Search for the cell housing the specified text and yield its [x, y] center coordinate. 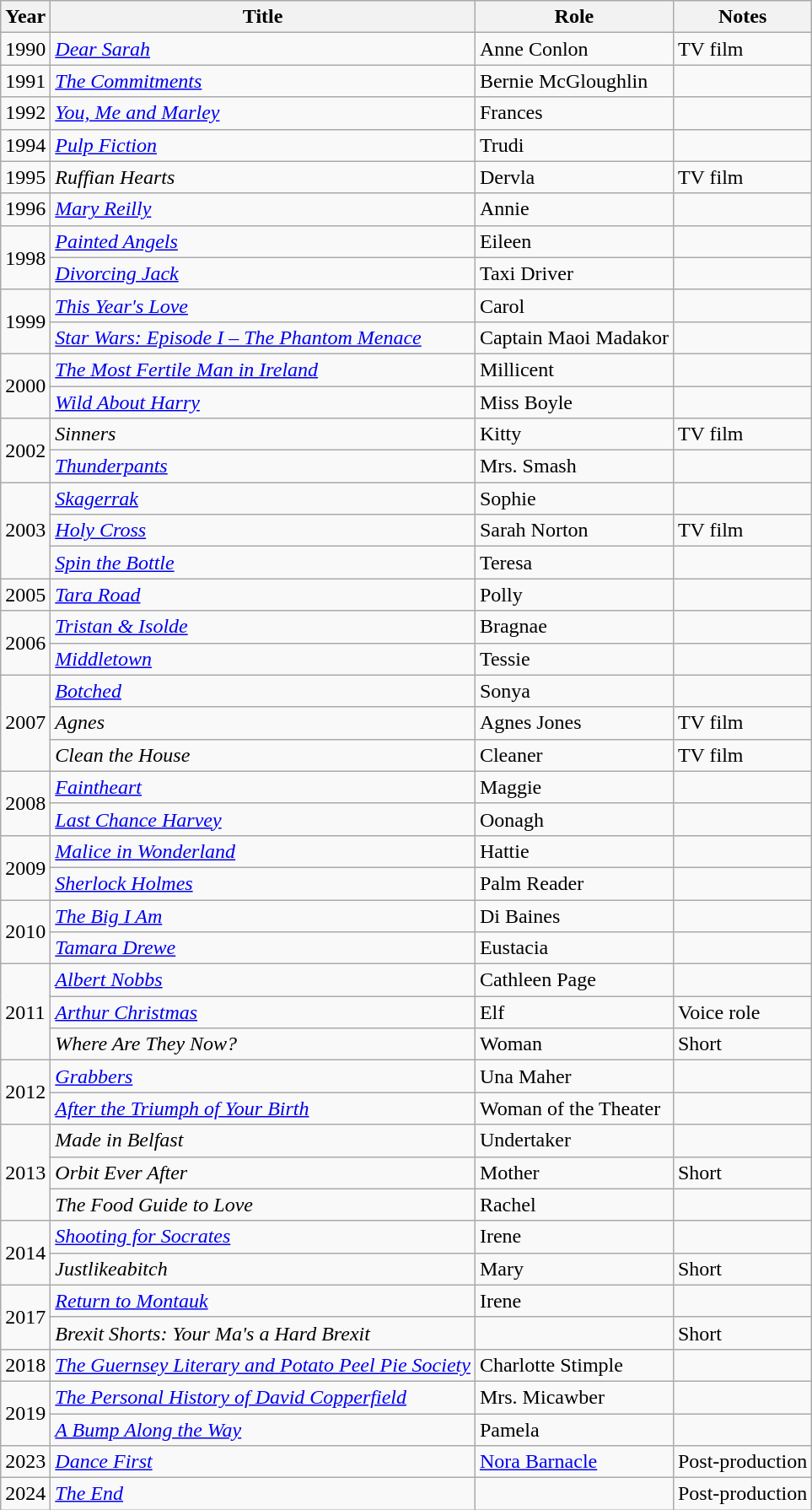
2009 [25, 867]
1999 [25, 321]
Bragnae [573, 627]
Middletown [263, 659]
You, Me and Marley [263, 113]
Year [25, 17]
Di Baines [573, 915]
2024 [25, 1494]
2014 [25, 1253]
Grabbers [263, 1076]
Cathleen Page [573, 980]
2006 [25, 643]
Sonya [573, 691]
Skagerrak [263, 499]
Woman [573, 1044]
Frances [573, 113]
Star Wars: Episode I – The Phantom Menace [263, 337]
2010 [25, 931]
Dance First [263, 1462]
Title [263, 17]
Shooting for Socrates [263, 1237]
Taxi Driver [573, 273]
Carol [573, 305]
Spin the Bottle [263, 563]
Polly [573, 595]
The Personal History of David Copperfield [263, 1397]
A Bump Along the Way [263, 1430]
2012 [25, 1092]
Elf [573, 1012]
Trudi [573, 145]
Miss Boyle [573, 402]
2005 [25, 595]
Bernie McGloughlin [573, 81]
After the Triumph of Your Birth [263, 1108]
Albert Nobbs [263, 980]
Mrs. Micawber [573, 1397]
2017 [25, 1317]
1992 [25, 113]
1991 [25, 81]
Holy Cross [263, 531]
Pamela [573, 1430]
The End [263, 1494]
Oonagh [573, 819]
1994 [25, 145]
Last Chance Harvey [263, 819]
Palm Reader [573, 883]
1990 [25, 49]
Pulp Fiction [263, 145]
2003 [25, 531]
The Guernsey Literary and Potato Peel Pie Society [263, 1365]
Undertaker [573, 1141]
Wild About Harry [263, 402]
Tara Road [263, 595]
Una Maher [573, 1076]
1998 [25, 257]
2023 [25, 1462]
2007 [25, 723]
Agnes Jones [573, 723]
Annie [573, 209]
Rachel [573, 1205]
Woman of the Theater [573, 1108]
2000 [25, 386]
Sarah Norton [573, 531]
Thunderpants [263, 466]
This Year's Love [263, 305]
Justlikeabitch [263, 1269]
2002 [25, 450]
Kitty [573, 434]
Sherlock Holmes [263, 883]
Brexit Shorts: Your Ma's a Hard Brexit [263, 1333]
Mary [573, 1269]
Eileen [573, 241]
Malice in Wonderland [263, 851]
Nora Barnacle [573, 1462]
Clean the House [263, 755]
Mary Reilly [263, 209]
Sinners [263, 434]
Ruffian Hearts [263, 177]
Divorcing Jack [263, 273]
1996 [25, 209]
Where Are They Now? [263, 1044]
Teresa [573, 563]
The Big I Am [263, 915]
2008 [25, 803]
Faintheart [263, 787]
Mrs. Smash [573, 466]
Hattie [573, 851]
Tessie [573, 659]
Dear Sarah [263, 49]
Sophie [573, 499]
Maggie [573, 787]
Tamara Drewe [263, 948]
Orbit Ever After [263, 1173]
Notes [742, 17]
2018 [25, 1365]
Arthur Christmas [263, 1012]
Agnes [263, 723]
Millicent [573, 369]
Made in Belfast [263, 1141]
1995 [25, 177]
2019 [25, 1413]
Eustacia [573, 948]
Mother [573, 1173]
Botched [263, 691]
Painted Angels [263, 241]
Return to Montauk [263, 1301]
The Commitments [263, 81]
The Food Guide to Love [263, 1205]
Charlotte Stimple [573, 1365]
Anne Conlon [573, 49]
2013 [25, 1173]
Role [573, 17]
The Most Fertile Man in Ireland [263, 369]
Captain Maoi Madakor [573, 337]
Dervla [573, 177]
2011 [25, 1012]
Voice role [742, 1012]
Tristan & Isolde [263, 627]
Cleaner [573, 755]
